Pinpoint the cell where the given text exists, returning its (X, Y) midpoint coordinate. 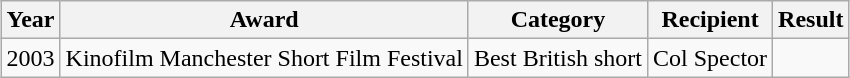
Best British short (558, 58)
Result (811, 20)
2003 (30, 58)
Recipient (710, 20)
Category (558, 20)
Award (264, 20)
Col Spector (710, 58)
Year (30, 20)
Kinofilm Manchester Short Film Festival (264, 58)
